Determine the [x, y] coordinate at the center of the cell enclosing the given text.  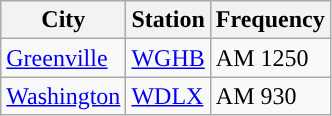
AM 1250 [270, 58]
City [64, 20]
WGHB [168, 58]
WDLX [168, 96]
AM 930 [270, 96]
Greenville [64, 58]
Washington [64, 96]
Station [168, 20]
Frequency [270, 20]
